Provide the [X, Y] coordinate of the cell's center where the given text is located.  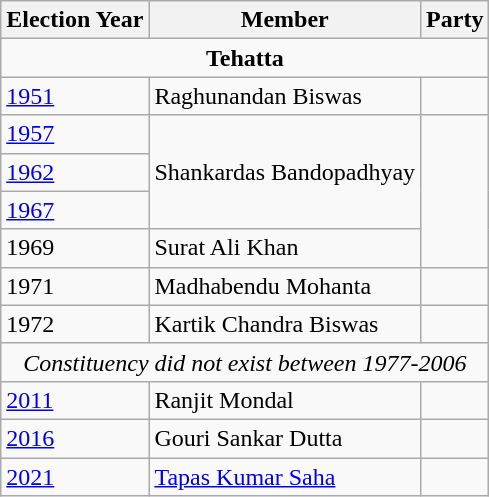
1967 [75, 210]
2021 [75, 477]
Shankardas Bandopadhyay [285, 172]
Surat Ali Khan [285, 248]
Tapas Kumar Saha [285, 477]
1971 [75, 286]
Party [455, 20]
Member [285, 20]
1951 [75, 96]
Kartik Chandra Biswas [285, 324]
1962 [75, 172]
2011 [75, 400]
Raghunandan Biswas [285, 96]
2016 [75, 438]
1969 [75, 248]
Madhabendu Mohanta [285, 286]
Gouri Sankar Dutta [285, 438]
Constituency did not exist between 1977-2006 [245, 362]
1957 [75, 134]
Tehatta [245, 58]
Election Year [75, 20]
Ranjit Mondal [285, 400]
1972 [75, 324]
